For the text-containing cell, return its midpoint in [X, Y] coordinate format. 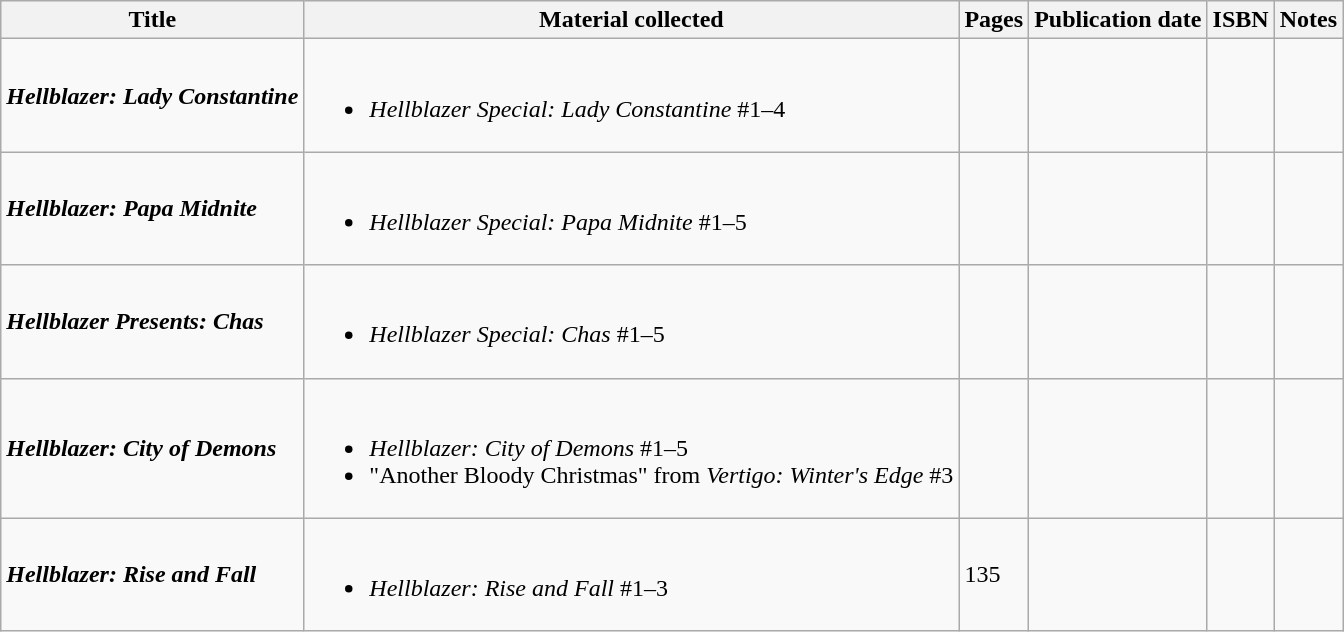
Hellblazer: Rise and Fall #1–3 [632, 574]
Pages [994, 20]
Notes [1308, 20]
Hellblazer Presents: Chas [152, 322]
Hellblazer Special: Papa Midnite #1–5 [632, 208]
135 [994, 574]
Hellblazer: Rise and Fall [152, 574]
Hellblazer: City of Demons [152, 448]
Hellblazer: Lady Constantine [152, 96]
Hellblazer: Papa Midnite [152, 208]
Publication date [1118, 20]
Hellblazer Special: Chas #1–5 [632, 322]
Hellblazer Special: Lady Constantine #1–4 [632, 96]
ISBN [1240, 20]
Hellblazer: City of Demons #1–5"Another Bloody Christmas" from Vertigo: Winter's Edge #3 [632, 448]
Material collected [632, 20]
Title [152, 20]
